Determine the [x, y] coordinate at the center of the cell enclosing the given text.  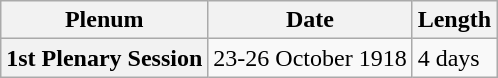
Length [454, 20]
4 days [454, 58]
23-26 October 1918 [310, 58]
1st Plenary Session [104, 58]
Date [310, 20]
Plenum [104, 20]
